Provide the [X, Y] coordinate of the cell's center where the given text is located.  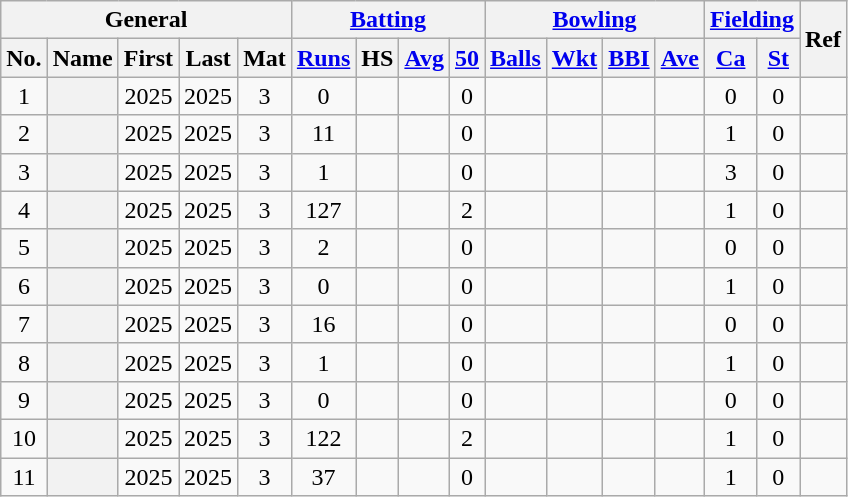
50 [466, 58]
6 [24, 286]
Batting [388, 20]
Ave [680, 58]
BBI [629, 58]
Name [82, 58]
4 [24, 210]
Fielding [752, 20]
Mat [265, 58]
Wkt [574, 58]
Avg [424, 58]
Ca [730, 58]
16 [323, 324]
HS [378, 58]
General [146, 20]
Ref [824, 39]
122 [323, 438]
10 [24, 438]
9 [24, 400]
No. [24, 58]
37 [323, 477]
5 [24, 248]
Runs [323, 58]
Last [208, 58]
7 [24, 324]
Bowling [595, 20]
First [148, 58]
127 [323, 210]
8 [24, 362]
Balls [516, 58]
St [778, 58]
